Locate the cell with the specified text and output its [X, Y] center coordinate. 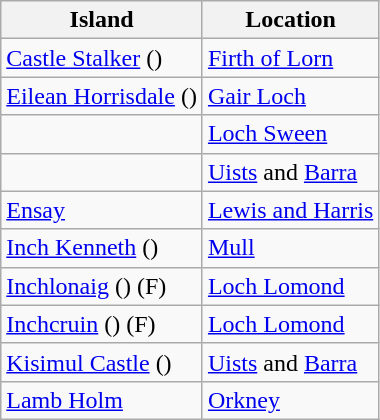
Kisimul Castle () [102, 362]
Lamb Holm [102, 400]
Castle Stalker () [102, 58]
Inch Kenneth () [102, 248]
Inchcruin () (F) [102, 324]
Loch Sween [290, 134]
Lewis and Harris [290, 210]
Gair Loch [290, 96]
Eilean Horrisdale () [102, 96]
Mull [290, 248]
Orkney [290, 400]
Firth of Lorn [290, 58]
Ensay [102, 210]
Inchlonaig () (F) [102, 286]
Island [102, 20]
Location [290, 20]
